Return the (X, Y) coordinate for the center point of the cell that contains the specified text.  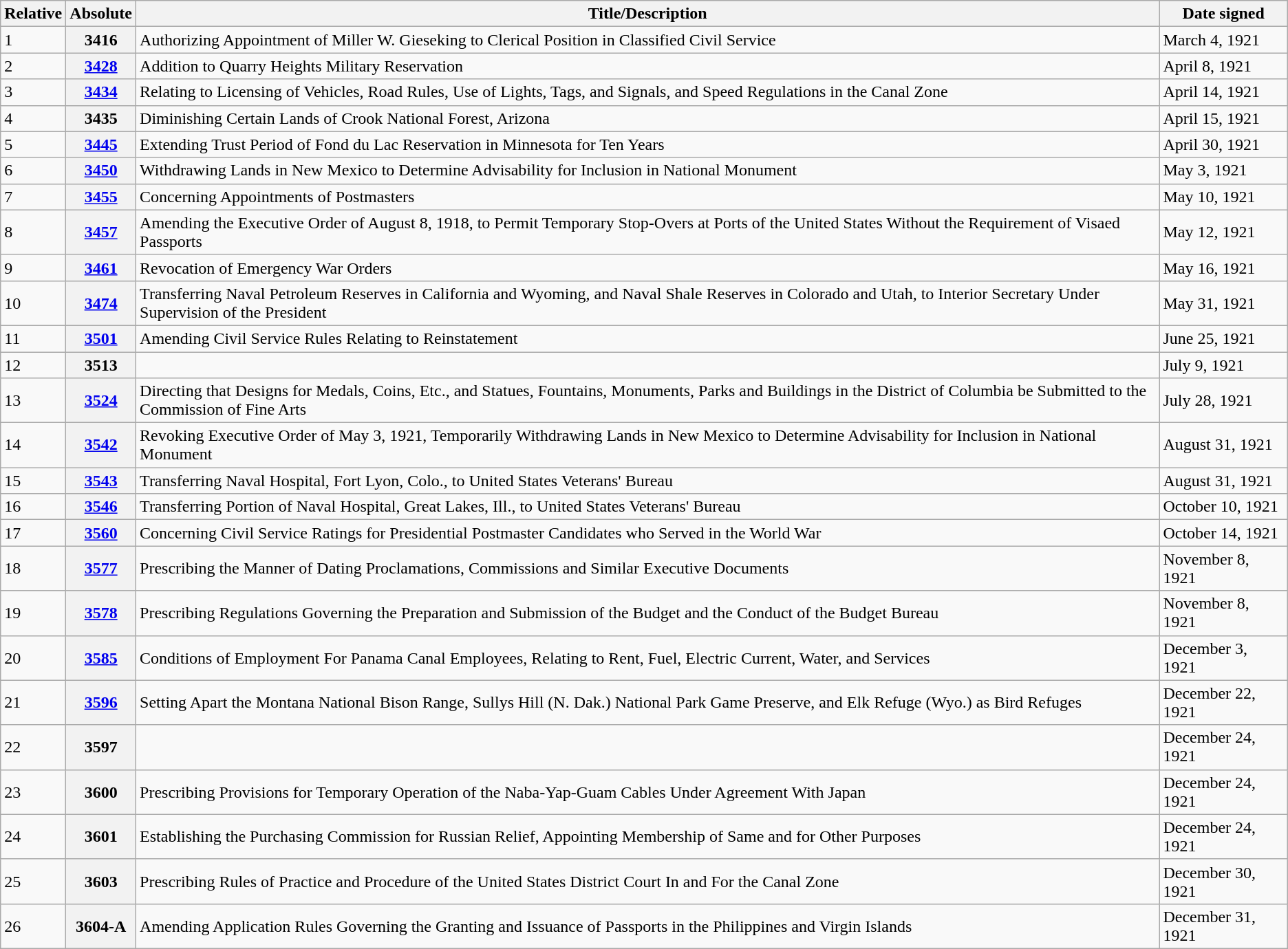
Authorizing Appointment of Miller W. Gieseking to Clerical Position in Classified Civil Service (648, 40)
3524 (101, 400)
June 25, 1921 (1223, 338)
Title/Description (648, 14)
May 16, 1921 (1223, 268)
15 (33, 481)
9 (33, 268)
Establishing the Purchasing Commission for Russian Relief, Appointing Membership of Same and for Other Purposes (648, 836)
11 (33, 338)
3455 (101, 197)
October 10, 1921 (1223, 507)
Withdrawing Lands in New Mexico to Determine Advisability for Inclusion in National Monument (648, 171)
July 9, 1921 (1223, 365)
Conditions of Employment For Panama Canal Employees, Relating to Rent, Fuel, Electric Current, Water, and Services (648, 657)
Prescribing Provisions for Temporary Operation of the Naba-Yap-Guam Cables Under Agreement With Japan (648, 792)
December 31, 1921 (1223, 926)
Concerning Civil Service Ratings for Presidential Postmaster Candidates who Served in the World War (648, 533)
Transferring Portion of Naval Hospital, Great Lakes, Ill., to United States Veterans' Bureau (648, 507)
14 (33, 446)
Revocation of Emergency War Orders (648, 268)
3578 (101, 613)
April 30, 1921 (1223, 144)
Addition to Quarry Heights Military Reservation (648, 66)
Diminishing Certain Lands of Crook National Forest, Arizona (648, 118)
25 (33, 882)
17 (33, 533)
3577 (101, 568)
May 10, 1921 (1223, 197)
Revoking Executive Order of May 3, 1921, Temporarily Withdrawing Lands in New Mexico to Determine Advisability for Inclusion in National Monument (648, 446)
Prescribing Regulations Governing the Preparation and Submission of the Budget and the Conduct of the Budget Bureau (648, 613)
Extending Trust Period of Fond du Lac Reservation in Minnesota for Ten Years (648, 144)
3435 (101, 118)
21 (33, 703)
Concerning Appointments of Postmasters (648, 197)
16 (33, 507)
3601 (101, 836)
8 (33, 232)
Amending Application Rules Governing the Granting and Issuance of Passports in the Philippines and Virgin Islands (648, 926)
3543 (101, 481)
3597 (101, 747)
7 (33, 197)
3428 (101, 66)
3445 (101, 144)
3585 (101, 657)
May 3, 1921 (1223, 171)
3603 (101, 882)
3474 (101, 303)
December 3, 1921 (1223, 657)
26 (33, 926)
Relative (33, 14)
22 (33, 747)
May 31, 1921 (1223, 303)
July 28, 1921 (1223, 400)
Prescribing Rules of Practice and Procedure of the United States District Court In and For the Canal Zone (648, 882)
3 (33, 92)
10 (33, 303)
4 (33, 118)
Absolute (101, 14)
March 4, 1921 (1223, 40)
13 (33, 400)
3461 (101, 268)
2 (33, 66)
Setting Apart the Montana National Bison Range, Sullys Hill (N. Dak.) National Park Game Preserve, and Elk Refuge (Wyo.) as Bird Refuges (648, 703)
April 14, 1921 (1223, 92)
April 8, 1921 (1223, 66)
April 15, 1921 (1223, 118)
Date signed (1223, 14)
Relating to Licensing of Vehicles, Road Rules, Use of Lights, Tags, and Signals, and Speed Regulations in the Canal Zone (648, 92)
1 (33, 40)
3416 (101, 40)
3457 (101, 232)
Transferring Naval Hospital, Fort Lyon, Colo., to United States Veterans' Bureau (648, 481)
12 (33, 365)
3596 (101, 703)
3560 (101, 533)
October 14, 1921 (1223, 533)
5 (33, 144)
18 (33, 568)
Prescribing the Manner of Dating Proclamations, Commissions and Similar Executive Documents (648, 568)
19 (33, 613)
6 (33, 171)
23 (33, 792)
3501 (101, 338)
3450 (101, 171)
3434 (101, 92)
May 12, 1921 (1223, 232)
20 (33, 657)
3546 (101, 507)
3513 (101, 365)
3604-A (101, 926)
December 22, 1921 (1223, 703)
3542 (101, 446)
24 (33, 836)
December 30, 1921 (1223, 882)
Amending Civil Service Rules Relating to Reinstatement (648, 338)
3600 (101, 792)
